Search for the cell housing the specified text and yield its (X, Y) center coordinate. 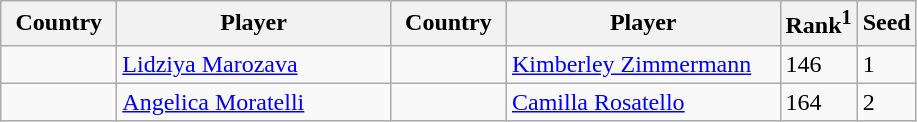
Seed (886, 24)
Camilla Rosatello (643, 102)
146 (818, 64)
Lidziya Marozava (254, 64)
Angelica Moratelli (254, 102)
1 (886, 64)
2 (886, 102)
Rank1 (818, 24)
Kimberley Zimmermann (643, 64)
164 (818, 102)
